For the text-containing cell, return its midpoint in (X, Y) coordinate format. 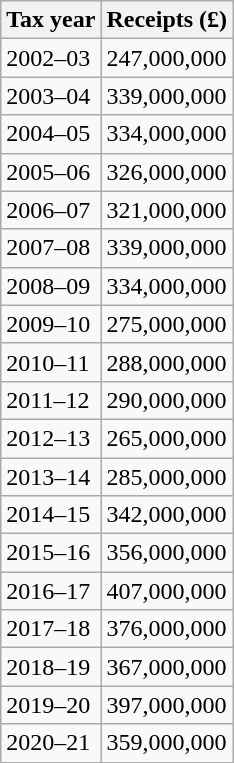
2010–11 (51, 362)
2018–19 (51, 667)
265,000,000 (167, 438)
2005–06 (51, 172)
376,000,000 (167, 629)
367,000,000 (167, 667)
275,000,000 (167, 324)
2017–18 (51, 629)
Tax year (51, 20)
2003–04 (51, 96)
397,000,000 (167, 705)
2004–05 (51, 134)
2006–07 (51, 210)
2002–03 (51, 58)
Receipts (£) (167, 20)
326,000,000 (167, 172)
2019–20 (51, 705)
321,000,000 (167, 210)
2007–08 (51, 248)
359,000,000 (167, 743)
2020–21 (51, 743)
2008–09 (51, 286)
2015–16 (51, 553)
2014–15 (51, 515)
290,000,000 (167, 400)
356,000,000 (167, 553)
247,000,000 (167, 58)
407,000,000 (167, 591)
2009–10 (51, 324)
2012–13 (51, 438)
2013–14 (51, 477)
285,000,000 (167, 477)
2011–12 (51, 400)
288,000,000 (167, 362)
2016–17 (51, 591)
342,000,000 (167, 515)
